Determine the [x, y] coordinate at the center of the cell enclosing the given text.  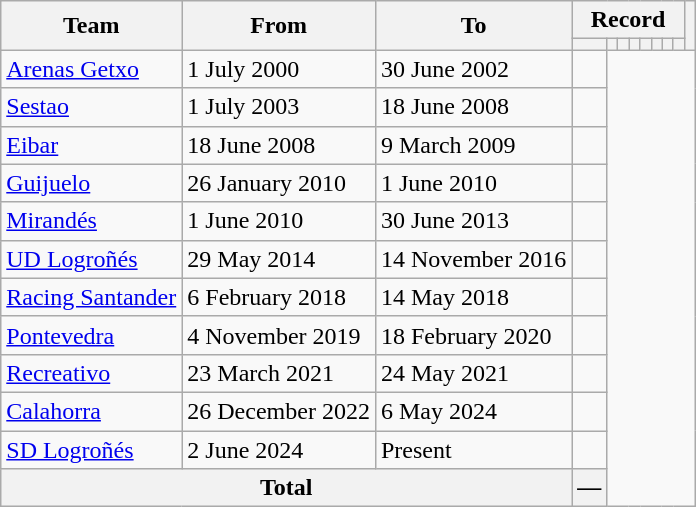
14 May 2018 [473, 297]
SD Logroñés [92, 449]
4 November 2019 [279, 335]
2 June 2024 [279, 449]
1 July 2003 [279, 107]
To [473, 26]
Calahorra [92, 411]
Team [92, 26]
Record [628, 20]
Racing Santander [92, 297]
Guijuelo [92, 183]
18 February 2020 [473, 335]
6 May 2024 [473, 411]
30 June 2002 [473, 69]
1 July 2000 [279, 69]
6 February 2018 [279, 297]
26 January 2010 [279, 183]
Recreativo [92, 373]
From [279, 26]
9 March 2009 [473, 145]
Present [473, 449]
Arenas Getxo [92, 69]
26 December 2022 [279, 411]
Pontevedra [92, 335]
23 March 2021 [279, 373]
24 May 2021 [473, 373]
29 May 2014 [279, 259]
30 June 2013 [473, 221]
Eibar [92, 145]
Mirandés [92, 221]
Total [286, 488]
Sestao [92, 107]
UD Logroñés [92, 259]
14 November 2016 [473, 259]
— [590, 488]
